Detect which cell encompasses the target text, then output its [x, y] center coordinate. 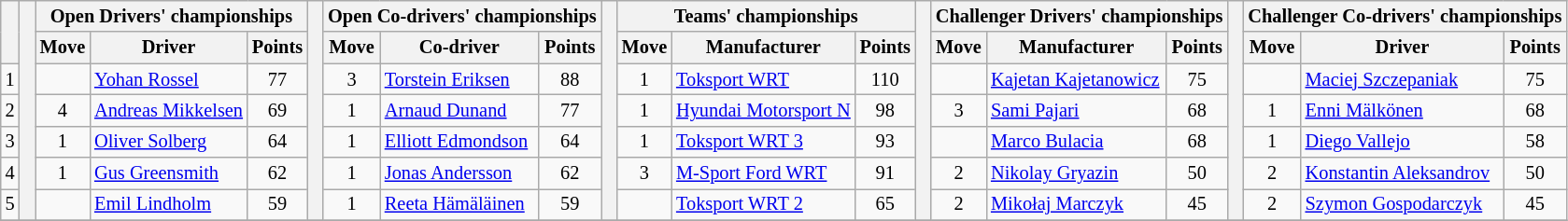
Maciej Szczepaniak [1403, 79]
Challenger Co-drivers' championships [1405, 16]
Toksport WRT 2 [764, 204]
88 [570, 79]
Open Drivers' championships [172, 16]
Elliott Edmondson [459, 142]
91 [885, 173]
Jonas Andersson [459, 173]
Teams' championships [766, 16]
Diego Vallejo [1403, 142]
Toksport WRT 3 [764, 142]
Nikolay Gryazin [1076, 173]
Andreas Mikkelsen [168, 110]
Mikołaj Marczyk [1076, 204]
Marco Bulacia [1076, 142]
Kajetan Kajetanowicz [1076, 79]
Sami Pajari [1076, 110]
Hyundai Motorsport N [764, 110]
Reeta Hämäläinen [459, 204]
5 [10, 204]
Szymon Gospodarczyk [1403, 204]
Challenger Drivers' championships [1080, 16]
Yohan Rossel [168, 79]
69 [277, 110]
Konstantin Aleksandrov [1403, 173]
Oliver Solberg [168, 142]
Emil Lindholm [168, 204]
Enni Mälkönen [1403, 110]
Arnaud Dunand [459, 110]
Torstein Eriksen [459, 79]
Gus Greensmith [168, 173]
110 [885, 79]
93 [885, 142]
58 [1535, 142]
98 [885, 110]
Toksport WRT [764, 79]
M-Sport Ford WRT [764, 173]
Open Co-drivers' championships [461, 16]
65 [885, 204]
Co-driver [459, 48]
